Pinpoint the cell where the given text exists, returning its [X, Y] midpoint coordinate. 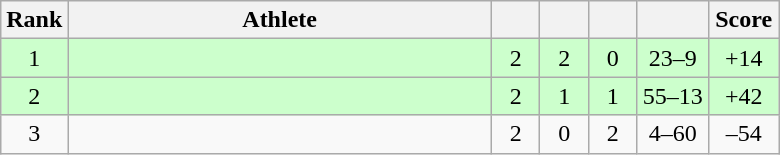
+14 [744, 58]
3 [34, 134]
4–60 [672, 134]
55–13 [672, 96]
23–9 [672, 58]
Score [744, 20]
+42 [744, 96]
Athlete [280, 20]
–54 [744, 134]
Rank [34, 20]
